Provide the [X, Y] coordinate of the cell's center where the given text is located.  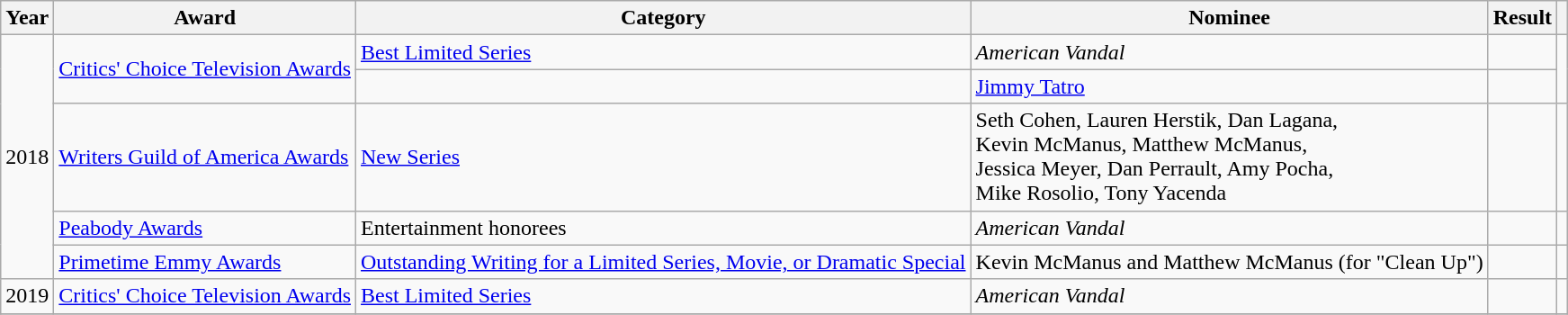
Year [27, 18]
Seth Cohen, Lauren Herstik, Dan Lagana,Kevin McManus, Matthew McManus,Jessica Meyer, Dan Perrault, Amy Pocha,Mike Rosolio, Tony Yacenda [1229, 157]
Entertainment honorees [664, 228]
Primetime Emmy Awards [205, 262]
2019 [27, 296]
Nominee [1229, 18]
Result [1522, 18]
Category [664, 18]
New Series [664, 157]
Kevin McManus and Matthew McManus (for "Clean Up") [1229, 262]
2018 [27, 157]
Writers Guild of America Awards [205, 157]
Award [205, 18]
Jimmy Tatro [1229, 86]
Outstanding Writing for a Limited Series, Movie, or Dramatic Special [664, 262]
Peabody Awards [205, 228]
